Capture the cell that displays the provided text and extract its (x, y) central coordinate. 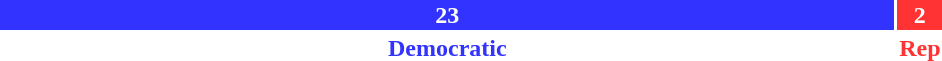
2 (920, 15)
23 (448, 15)
